Locate the cell with the specified text and output its (X, Y) center coordinate. 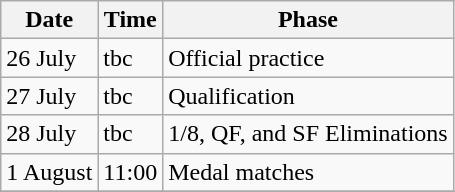
Qualification (308, 96)
Time (130, 20)
Official practice (308, 58)
Phase (308, 20)
Medal matches (308, 172)
1 August (50, 172)
Date (50, 20)
28 July (50, 134)
1/8, QF, and SF Eliminations (308, 134)
11:00 (130, 172)
26 July (50, 58)
27 July (50, 96)
